Determine the [X, Y] coordinate at the center of the cell enclosing the given text.  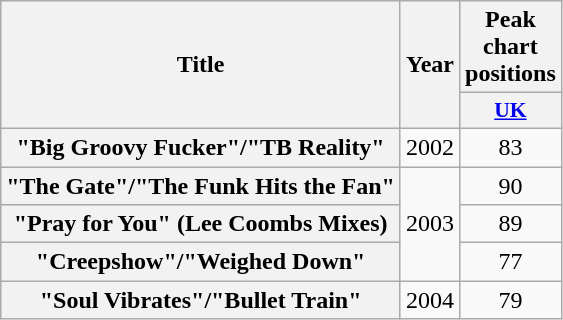
Peak chart positions [511, 47]
77 [511, 262]
2002 [430, 147]
83 [511, 147]
"Big Groovy Fucker"/"TB Reality" [201, 147]
"The Gate"/"The Funk Hits the Fan" [201, 185]
"Soul Vibrates"/"Bullet Train" [201, 300]
Title [201, 65]
2003 [430, 223]
79 [511, 300]
Year [430, 65]
90 [511, 185]
"Creepshow"/"Weighed Down" [201, 262]
UK [511, 111]
2004 [430, 300]
"Pray for You" (Lee Coombs Mixes) [201, 224]
89 [511, 224]
